Determine the (X, Y) coordinate at the center of the cell enclosing the given text.  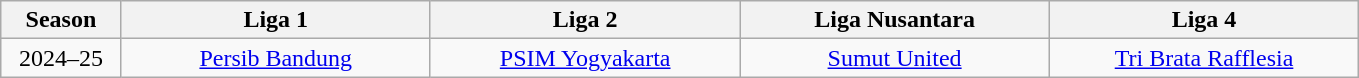
Tri Brata Rafflesia (1204, 58)
Liga 2 (584, 20)
Liga 1 (276, 20)
Sumut United (894, 58)
Liga 4 (1204, 20)
Liga Nusantara (894, 20)
Persib Bandung (276, 58)
PSIM Yogyakarta (584, 58)
2024–25 (61, 58)
Season (61, 20)
